For the text-containing cell, return its midpoint in (x, y) coordinate format. 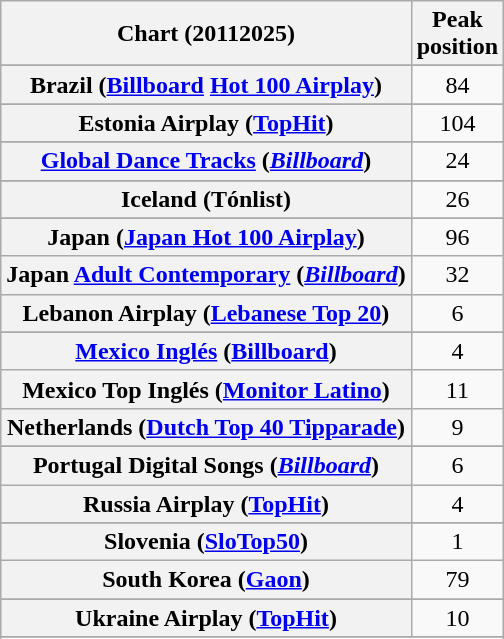
Iceland (Tónlist) (206, 199)
Mexico Top Inglés (Monitor Latino) (206, 389)
Global Dance Tracks (Billboard) (206, 161)
Slovenia (SloTop50) (206, 542)
Russia Airplay (TopHit) (206, 503)
10 (457, 618)
Japan (Japan Hot 100 Airplay) (206, 237)
84 (457, 85)
Chart (20112025) (206, 34)
Japan Adult Contemporary (Billboard) (206, 275)
Brazil (Billboard Hot 100 Airplay) (206, 85)
South Korea (Gaon) (206, 580)
Portugal Digital Songs (Billboard) (206, 465)
Peakposition (457, 34)
1 (457, 542)
Ukraine Airplay (TopHit) (206, 618)
Estonia Airplay (TopHit) (206, 123)
Mexico Inglés (Billboard) (206, 351)
79 (457, 580)
Netherlands (Dutch Top 40 Tipparade) (206, 427)
32 (457, 275)
24 (457, 161)
11 (457, 389)
96 (457, 237)
9 (457, 427)
26 (457, 199)
104 (457, 123)
Lebanon Airplay (Lebanese Top 20) (206, 313)
